Find where the given text appears and provide that cell's center as (x, y) coordinate. 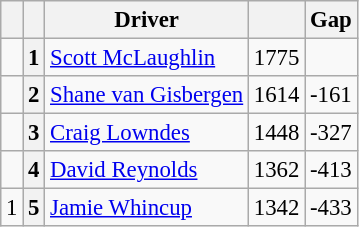
Scott McLaughlin (147, 58)
1342 (277, 208)
Jamie Whincup (147, 208)
2 (34, 95)
Driver (147, 20)
Craig Lowndes (147, 133)
1614 (277, 95)
-161 (331, 95)
Shane van Gisbergen (147, 95)
5 (34, 208)
4 (34, 170)
-433 (331, 208)
1448 (277, 133)
3 (34, 133)
-327 (331, 133)
1775 (277, 58)
Gap (331, 20)
David Reynolds (147, 170)
-413 (331, 170)
1362 (277, 170)
